Detect which cell encompasses the target text, then output its (X, Y) center coordinate. 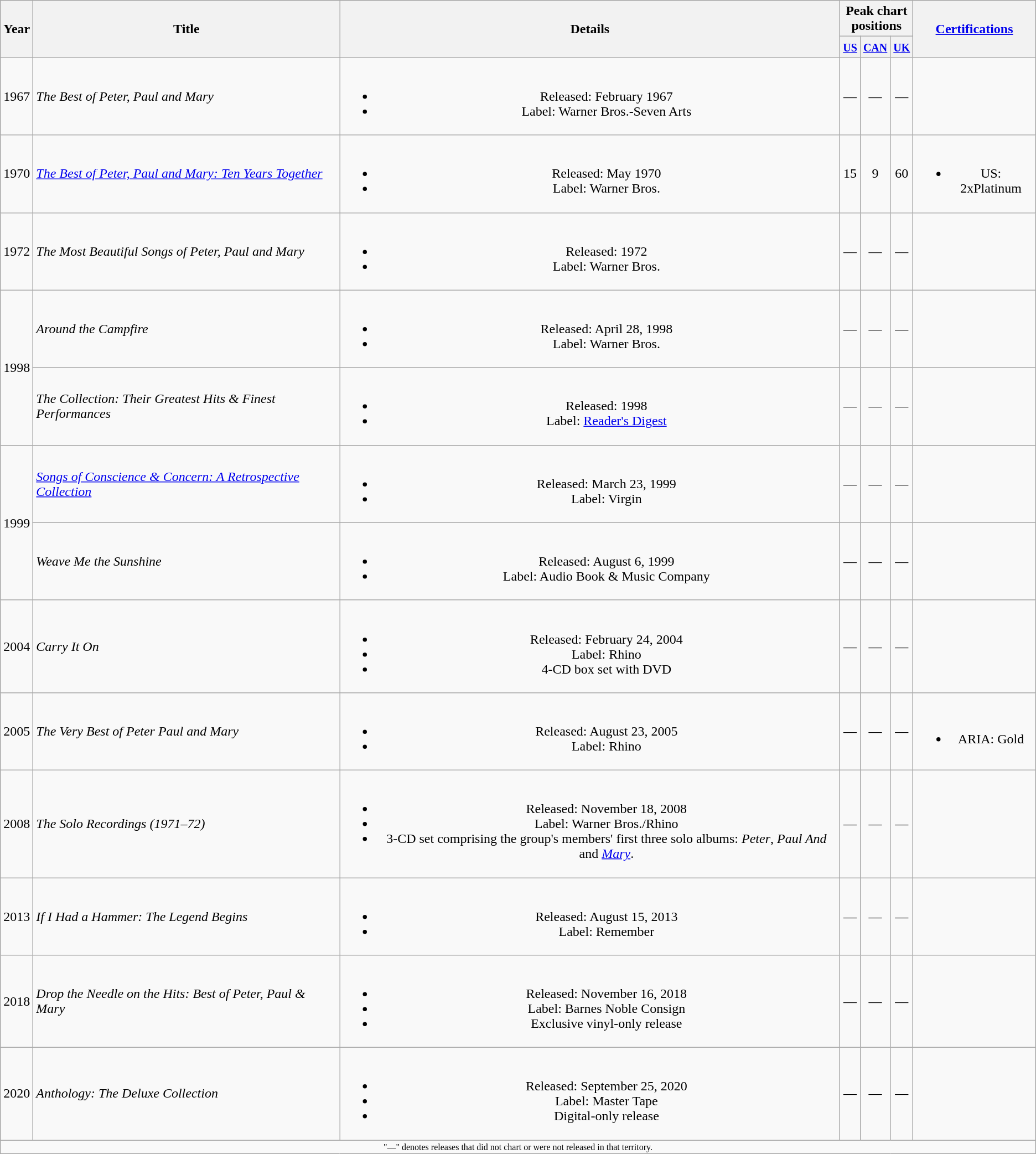
2018 (17, 1002)
"—" denotes releases that did not chart or were not released in that territory. (518, 1147)
CAN (875, 47)
2005 (17, 731)
If I Had a Hammer: The Legend Begins (187, 917)
The Best of Peter, Paul and Mary (187, 96)
1998 (17, 368)
2020 (17, 1094)
Details (590, 29)
Released: November 16, 2018Label: Barnes Noble ConsignExclusive vinyl-only release (590, 1002)
Released: 1972Label: Warner Bros. (590, 251)
Released: September 25, 2020Label: Master TapeDigital-only release (590, 1094)
Released: May 1970Label: Warner Bros. (590, 174)
US: 2xPlatinum (974, 174)
US (850, 47)
15 (850, 174)
1970 (17, 174)
Peak chartpositions (877, 19)
Released: November 18, 2008Label: Warner Bros./Rhino3-CD set comprising the group's members' first three solo albums: Peter, Paul And and Mary. (590, 824)
1972 (17, 251)
Released: February 1967Label: Warner Bros.-Seven Arts (590, 96)
Around the Campfire (187, 329)
Drop the Needle on the Hits: Best of Peter, Paul & Mary (187, 1002)
The Best of Peter, Paul and Mary: Ten Years Together (187, 174)
Released: August 15, 2013Label: Remember (590, 917)
9 (875, 174)
2004 (17, 646)
Anthology: The Deluxe Collection (187, 1094)
Released: March 23, 1999Label: Virgin (590, 484)
Songs of Conscience & Concern: A Retrospective Collection (187, 484)
The Very Best of Peter Paul and Mary (187, 731)
Released: 1998Label: Reader's Digest (590, 406)
The Most Beautiful Songs of Peter, Paul and Mary (187, 251)
Year (17, 29)
2008 (17, 824)
Carry It On (187, 646)
Released: April 28, 1998Label: Warner Bros. (590, 329)
ARIA: Gold (974, 731)
The Solo Recordings (1971–72) (187, 824)
Title (187, 29)
UK (902, 47)
Released: August 6, 1999Label: Audio Book & Music Company (590, 561)
1999 (17, 522)
Released: February 24, 2004Label: Rhino4-CD box set with DVD (590, 646)
1967 (17, 96)
Certifications (974, 29)
The Collection: Their Greatest Hits & Finest Performances (187, 406)
Released: August 23, 2005Label: Rhino (590, 731)
60 (902, 174)
2013 (17, 917)
Weave Me the Sunshine (187, 561)
